Find where the given text appears and provide that cell's center as [x, y] coordinate. 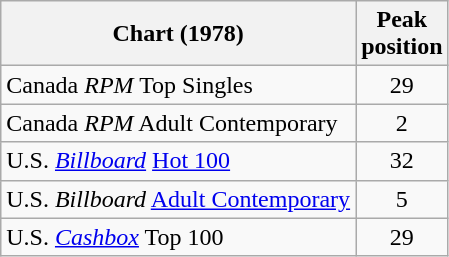
Canada RPM Adult Contemporary [178, 123]
Peakposition [402, 34]
2 [402, 123]
U.S. Billboard Adult Contemporary [178, 199]
Chart (1978) [178, 34]
Canada RPM Top Singles [178, 85]
32 [402, 161]
U.S. Billboard Hot 100 [178, 161]
U.S. Cashbox Top 100 [178, 237]
5 [402, 199]
